Extract the (x, y) coordinate from the center of the cell holding the provided text.  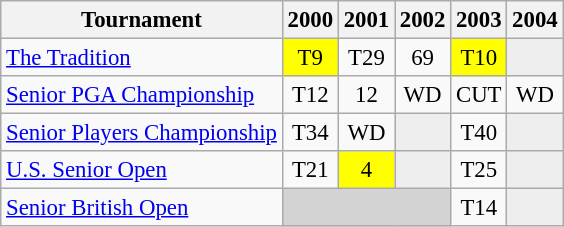
T25 (479, 170)
T12 (310, 95)
69 (422, 58)
T29 (366, 58)
Senior British Open (142, 208)
T10 (479, 58)
12 (366, 95)
T21 (310, 170)
Tournament (142, 20)
2001 (366, 20)
T9 (310, 58)
Senior PGA Championship (142, 95)
2004 (535, 20)
Senior Players Championship (142, 133)
2002 (422, 20)
2000 (310, 20)
U.S. Senior Open (142, 170)
CUT (479, 95)
T34 (310, 133)
T14 (479, 208)
4 (366, 170)
2003 (479, 20)
T40 (479, 133)
The Tradition (142, 58)
